Pinpoint the cell where the given text exists, returning its [X, Y] midpoint coordinate. 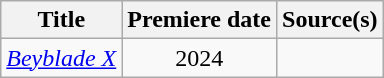
Beyblade X [62, 58]
2024 [200, 58]
Premiere date [200, 20]
Title [62, 20]
Source(s) [330, 20]
